Search for the cell housing the specified text and yield its [X, Y] center coordinate. 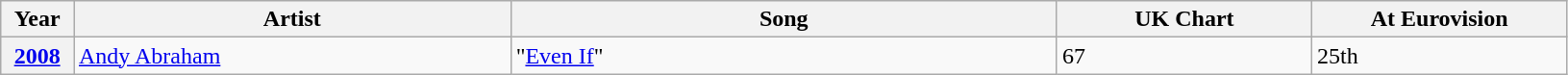
"Even If" [784, 56]
Year [37, 19]
UK Chart [1184, 19]
Andy Abraham [292, 56]
25th [1440, 56]
Song [784, 19]
At Eurovision [1440, 19]
2008 [37, 56]
Artist [292, 19]
67 [1184, 56]
